Locate the cell with the specified text and output its [x, y] center coordinate. 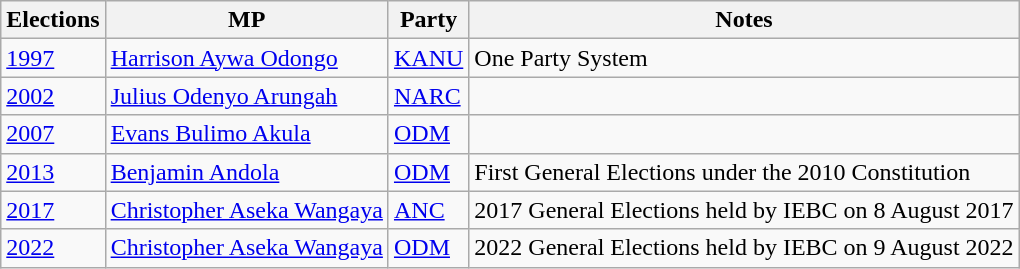
MP [246, 20]
Harrison Aywa Odongo [246, 58]
First General Elections under the 2010 Constitution [744, 172]
KANU [428, 58]
Julius Odenyo Arungah [246, 96]
2017 General Elections held by IEBC on 8 August 2017 [744, 210]
2022 [53, 248]
2002 [53, 96]
One Party System [744, 58]
1997 [53, 58]
2017 [53, 210]
Party [428, 20]
ANC [428, 210]
2013 [53, 172]
NARC [428, 96]
Notes [744, 20]
2007 [53, 134]
Elections [53, 20]
2022 General Elections held by IEBC on 9 August 2022 [744, 248]
Evans Bulimo Akula [246, 134]
Benjamin Andola [246, 172]
